Detect which cell encompasses the target text, then output its (X, Y) center coordinate. 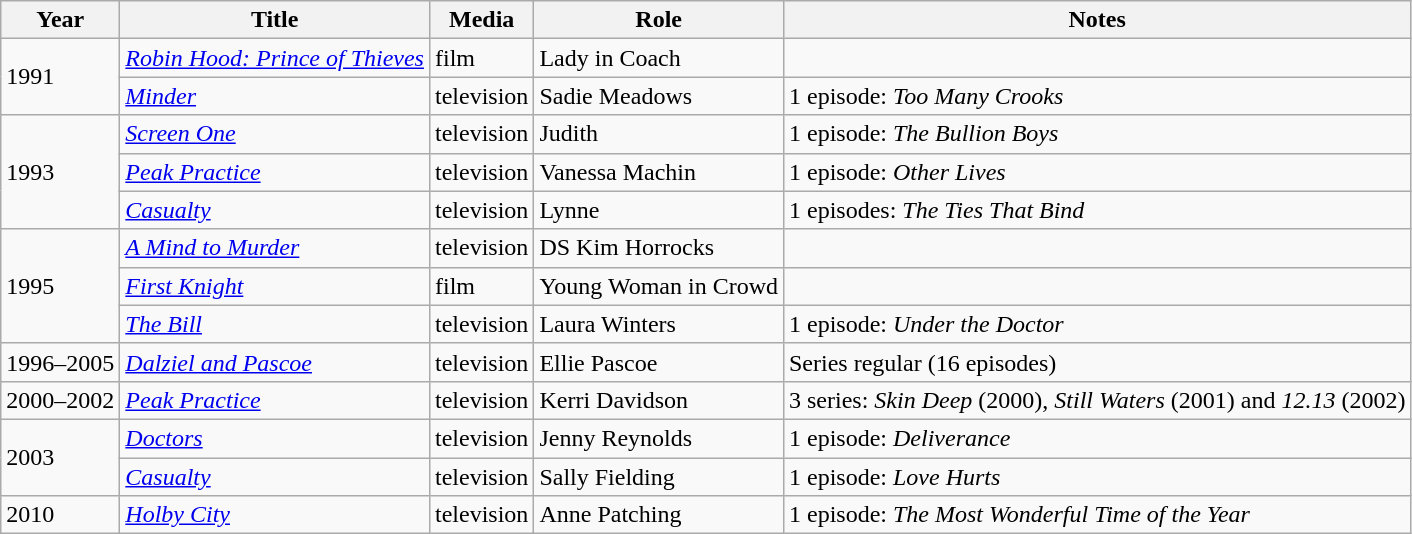
2000–2002 (60, 400)
Lady in Coach (659, 58)
A Mind to Murder (275, 248)
1 episode: Other Lives (1096, 172)
Ellie Pascoe (659, 362)
Dalziel and Pascoe (275, 362)
Jenny Reynolds (659, 438)
1996–2005 (60, 362)
1 episode: Love Hurts (1096, 477)
DS Kim Horrocks (659, 248)
1 episode: Too Many Crooks (1096, 96)
1993 (60, 172)
First Knight (275, 286)
Screen One (275, 134)
Sally Fielding (659, 477)
1991 (60, 77)
Doctors (275, 438)
Series regular (16 episodes) (1096, 362)
Sadie Meadows (659, 96)
Lynne (659, 210)
1 episode: Under the Doctor (1096, 324)
Kerri Davidson (659, 400)
Vanessa Machin (659, 172)
2010 (60, 515)
1 episode: Deliverance (1096, 438)
Title (275, 20)
3 series: Skin Deep (2000), Still Waters (2001) and 12.13 (2002) (1096, 400)
Role (659, 20)
Judith (659, 134)
Media (481, 20)
Notes (1096, 20)
Year (60, 20)
1 episode: The Most Wonderful Time of the Year (1096, 515)
Holby City (275, 515)
Laura Winters (659, 324)
The Bill (275, 324)
1 episodes: The Ties That Bind (1096, 210)
2003 (60, 457)
Minder (275, 96)
Young Woman in Crowd (659, 286)
1 episode: The Bullion Boys (1096, 134)
1995 (60, 286)
Robin Hood: Prince of Thieves (275, 58)
Anne Patching (659, 515)
